Extract the (x, y) coordinate from the center of the cell holding the provided text.  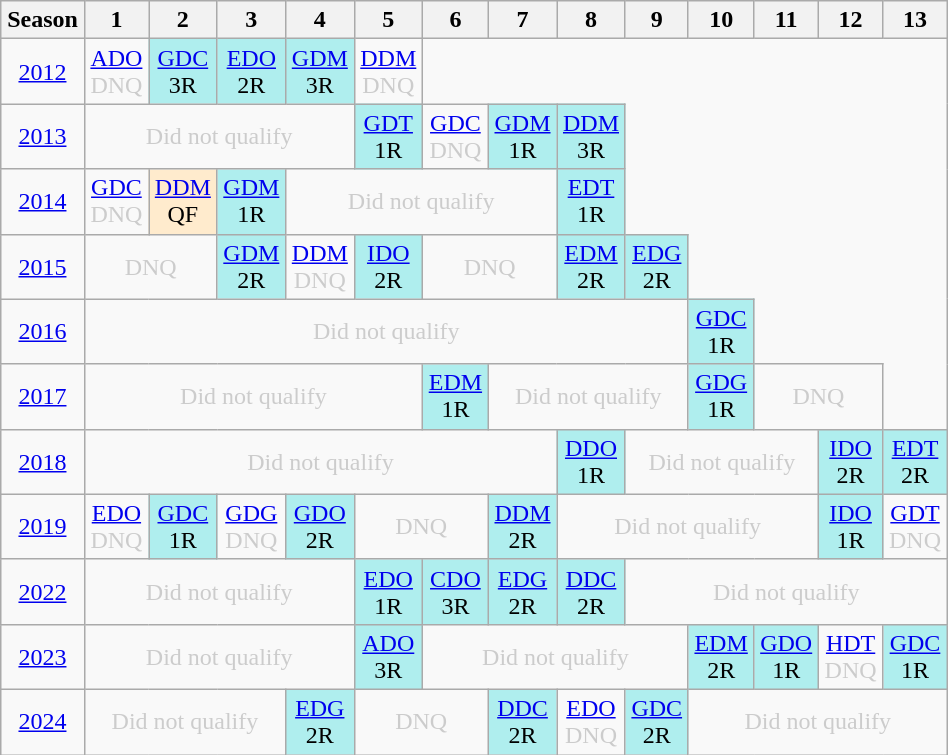
DDM3R (591, 136)
DDO1R (591, 462)
GDC3R (183, 72)
2018 (42, 462)
5 (388, 20)
ADODNQ (116, 72)
GDM2R (251, 266)
3 (251, 20)
2016 (42, 332)
DDM2R (522, 526)
CDO3R (456, 592)
9 (656, 20)
GDM3R (320, 72)
2023 (42, 656)
EDT2R (915, 462)
2013 (42, 136)
12 (850, 20)
EDO2R (251, 72)
GDC2R (656, 722)
2022 (42, 592)
2015 (42, 266)
HDTDNQ (850, 656)
2012 (42, 72)
GDTDNQ (915, 526)
13 (915, 20)
IDO1R (850, 526)
EDT1R (591, 202)
7 (522, 20)
10 (721, 20)
1 (116, 20)
2017 (42, 396)
Season (42, 20)
EDO1R (388, 592)
2 (183, 20)
GDO2R (320, 526)
EDM1R (456, 396)
8 (591, 20)
GDGDNQ (251, 526)
6 (456, 20)
11 (786, 20)
2024 (42, 722)
ADO3R (388, 656)
GDT1R (388, 136)
2014 (42, 202)
GDG1R (721, 396)
GDO1R (786, 656)
2019 (42, 526)
DDMQF (183, 202)
4 (320, 20)
